Provide the (X, Y) coordinate of the cell's center where the given text is located.  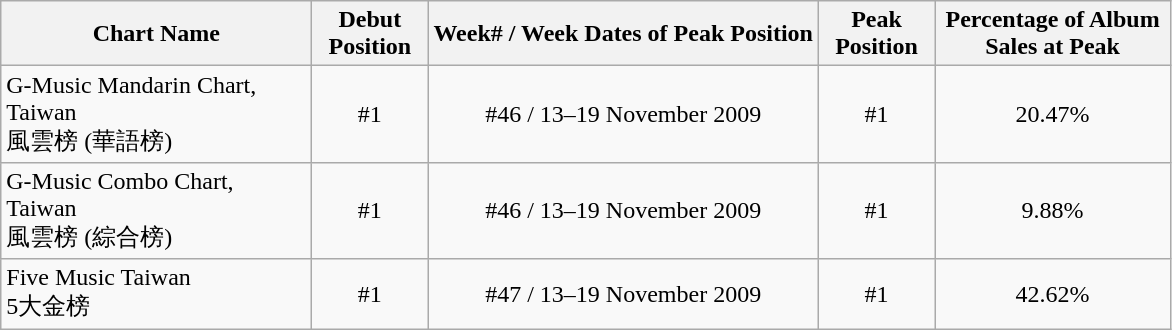
Chart Name (156, 34)
G-Music Mandarin Chart, Taiwan風雲榜 (華語榜) (156, 114)
Percentage of Album Sales at Peak (1053, 34)
42.62% (1053, 294)
Week# / Week Dates of Peak Position (624, 34)
G-Music Combo Chart, Taiwan風雲榜 (綜合榜) (156, 210)
Debut Position (370, 34)
20.47% (1053, 114)
9.88% (1053, 210)
Peak Position (876, 34)
#47 / 13–19 November 2009 (624, 294)
Five Music Taiwan5大金榜 (156, 294)
